From the cell containing the given text, extract its center point as [X, Y] coordinate. 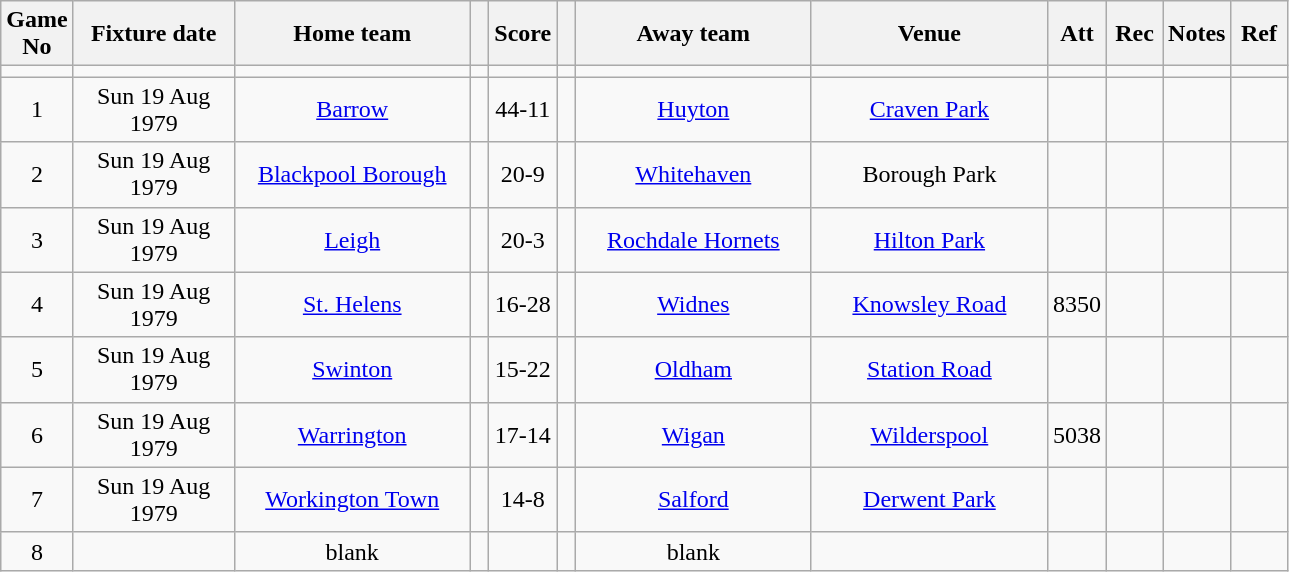
1 [37, 110]
Borough Park [929, 174]
Craven Park [929, 110]
17-14 [523, 434]
Wilderspool [929, 434]
Home team [352, 34]
20-9 [523, 174]
5 [37, 370]
6 [37, 434]
5038 [1076, 434]
Leigh [352, 240]
Rochdale Hornets [693, 240]
15-22 [523, 370]
Salford [693, 500]
8350 [1076, 304]
20-3 [523, 240]
Fixture date [154, 34]
Wigan [693, 434]
Widnes [693, 304]
Score [523, 34]
8 [37, 551]
Ref [1259, 34]
Station Road [929, 370]
Whitehaven [693, 174]
4 [37, 304]
2 [37, 174]
Venue [929, 34]
Workington Town [352, 500]
Blackpool Borough [352, 174]
Hilton Park [929, 240]
44-11 [523, 110]
Away team [693, 34]
Barrow [352, 110]
Warrington [352, 434]
14-8 [523, 500]
Huyton [693, 110]
Derwent Park [929, 500]
16-28 [523, 304]
Game No [37, 34]
Att [1076, 34]
Knowsley Road [929, 304]
St. Helens [352, 304]
Rec [1135, 34]
3 [37, 240]
7 [37, 500]
Notes [1197, 34]
Swinton [352, 370]
Oldham [693, 370]
